Locate the cell with the specified text and output its [X, Y] center coordinate. 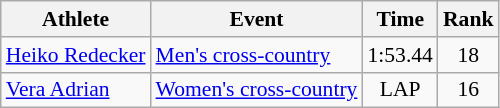
Event [257, 19]
Rank [468, 19]
1:53.44 [400, 55]
Women's cross-country [257, 90]
Heiko Redecker [76, 55]
LAP [400, 90]
Time [400, 19]
18 [468, 55]
16 [468, 90]
Men's cross-country [257, 55]
Vera Adrian [76, 90]
Athlete [76, 19]
